Extract the (x, y) coordinate from the center of the cell holding the provided text.  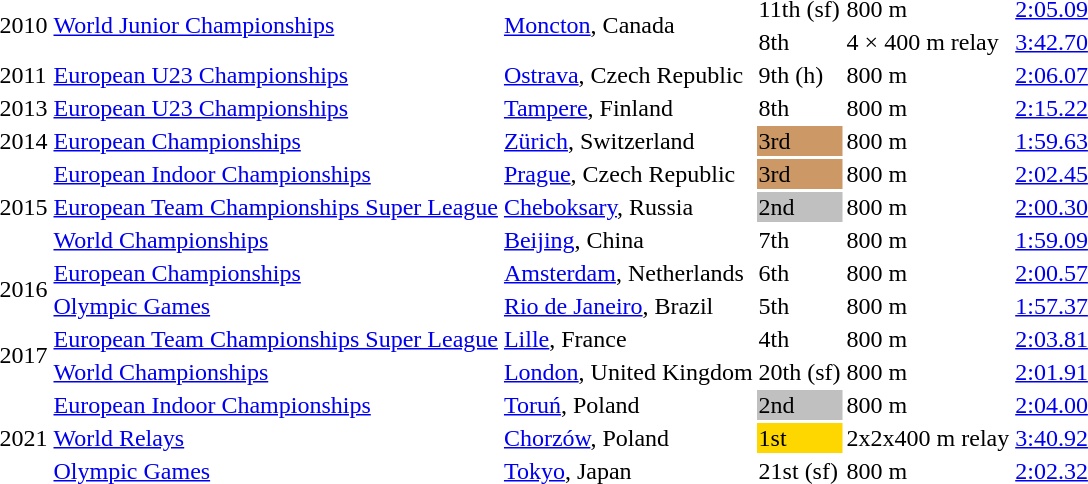
London, United Kingdom (628, 372)
Rio de Janeiro, Brazil (628, 306)
Prague, Czech Republic (628, 174)
9th (h) (800, 75)
Toruń, Poland (628, 405)
Chorzów, Poland (628, 438)
20th (sf) (800, 372)
World Relays (276, 438)
7th (800, 240)
Zürich, Switzerland (628, 141)
5th (800, 306)
1st (800, 438)
Lille, France (628, 339)
Cheboksary, Russia (628, 207)
Tampere, Finland (628, 108)
2x2x400 m relay (928, 438)
4th (800, 339)
Amsterdam, Netherlands (628, 273)
6th (800, 273)
Beijing, China (628, 240)
4 × 400 m relay (928, 42)
Olympic Games (276, 306)
Ostrava, Czech Republic (628, 75)
